Scan for the cell matching the given text and deliver its [x, y] coordinate at center. 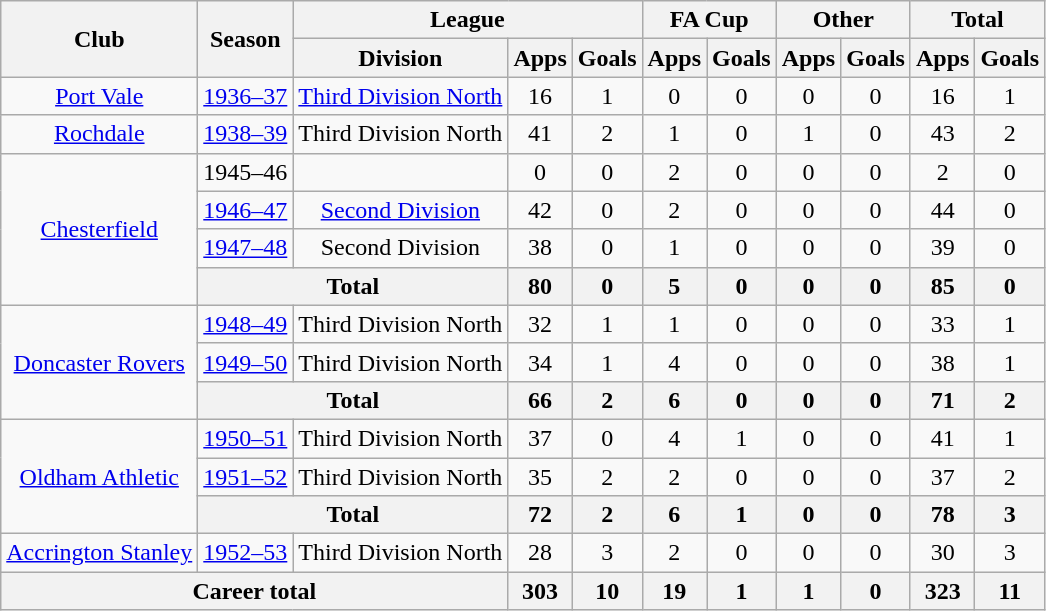
30 [942, 553]
Division [400, 58]
Season [246, 39]
Oldham Athletic [100, 476]
1947–48 [246, 248]
78 [942, 515]
1951–52 [246, 477]
League [468, 20]
80 [540, 286]
323 [942, 591]
303 [540, 591]
10 [607, 591]
66 [540, 400]
11 [1010, 591]
Career total [254, 591]
28 [540, 553]
43 [942, 134]
72 [540, 515]
1948–49 [246, 324]
5 [674, 286]
32 [540, 324]
33 [942, 324]
34 [540, 362]
FA Cup [709, 20]
44 [942, 210]
Chesterfield [100, 229]
71 [942, 400]
1938–39 [246, 134]
Rochdale [100, 134]
42 [540, 210]
Club [100, 39]
1945–46 [246, 172]
39 [942, 248]
1936–37 [246, 96]
19 [674, 591]
35 [540, 477]
Accrington Stanley [100, 553]
1950–51 [246, 438]
Doncaster Rovers [100, 362]
Port Vale [100, 96]
85 [942, 286]
1946–47 [246, 210]
1952–53 [246, 553]
Other [843, 20]
1949–50 [246, 362]
